Extract the [X, Y] coordinate from the center of the cell holding the provided text.  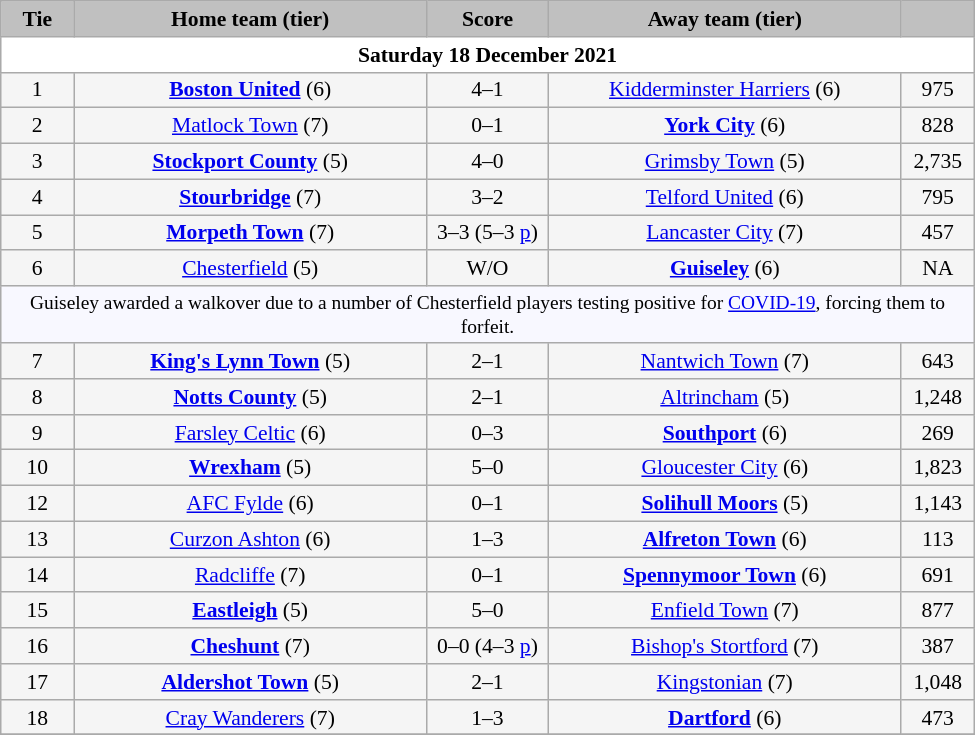
York City (6) [724, 126]
King's Lynn Town (5) [250, 361]
113 [938, 540]
691 [938, 575]
4–0 [488, 162]
387 [938, 646]
Cheshunt (7) [250, 646]
Guiseley (6) [724, 269]
AFC Fylde (6) [250, 504]
12 [38, 504]
1,823 [938, 468]
W/O [488, 269]
Altrincham (5) [724, 397]
3 [38, 162]
17 [38, 682]
Saturday 18 December 2021 [488, 55]
457 [938, 233]
5 [38, 233]
NA [938, 269]
Farsley Celtic (6) [250, 433]
Grimsby Town (5) [724, 162]
15 [38, 611]
Aldershot Town (5) [250, 682]
16 [38, 646]
Nantwich Town (7) [724, 361]
Score [488, 19]
0–3 [488, 433]
643 [938, 361]
Kingstonian (7) [724, 682]
Matlock Town (7) [250, 126]
1,048 [938, 682]
4–1 [488, 90]
14 [38, 575]
1,143 [938, 504]
Lancaster City (7) [724, 233]
6 [38, 269]
Kidderminster Harriers (6) [724, 90]
Alfreton Town (6) [724, 540]
Wrexham (5) [250, 468]
Guiseley awarded a walkover due to a number of Chesterfield players testing positive for COVID-19, forcing them to forfeit. [488, 314]
877 [938, 611]
0–0 (4–3 p) [488, 646]
Telford United (6) [724, 197]
4 [38, 197]
Boston United (6) [250, 90]
828 [938, 126]
2 [38, 126]
Curzon Ashton (6) [250, 540]
Bishop's Stortford (7) [724, 646]
Southport (6) [724, 433]
Tie [38, 19]
Morpeth Town (7) [250, 233]
1,248 [938, 397]
Eastleigh (5) [250, 611]
Notts County (5) [250, 397]
10 [38, 468]
Radcliffe (7) [250, 575]
Gloucester City (6) [724, 468]
7 [38, 361]
13 [38, 540]
795 [938, 197]
Stourbridge (7) [250, 197]
2,735 [938, 162]
3–3 (5–3 p) [488, 233]
3–2 [488, 197]
Enfield Town (7) [724, 611]
8 [38, 397]
Solihull Moors (5) [724, 504]
Stockport County (5) [250, 162]
Away team (tier) [724, 19]
1–3 [488, 540]
Chesterfield (5) [250, 269]
1 [38, 90]
Spennymoor Town (6) [724, 575]
9 [38, 433]
269 [938, 433]
975 [938, 90]
Home team (tier) [250, 19]
